Search for the cell housing the specified text and yield its [X, Y] center coordinate. 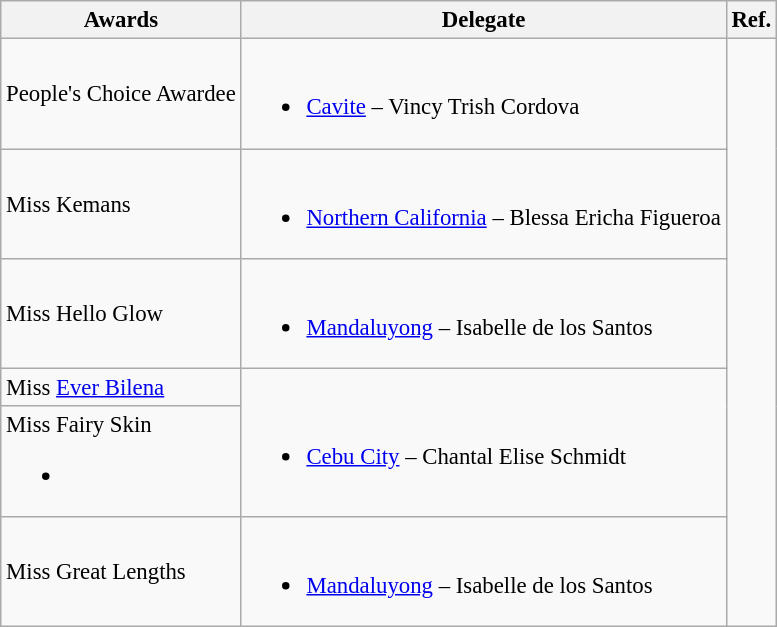
People's Choice Awardee [121, 94]
Miss Great Lengths [121, 572]
Miss Hello Glow [121, 314]
Miss Kemans [121, 204]
Cavite – Vincy Trish Cordova [484, 94]
Ref. [751, 20]
Northern California – Blessa Ericha Figueroa [484, 204]
Delegate [484, 20]
Cebu City – Chantal Elise Schmidt [484, 443]
Awards [121, 20]
Miss Ever Bilena [121, 388]
Miss Fairy Skin [121, 462]
